Find where the given text appears and provide that cell's center as [x, y] coordinate. 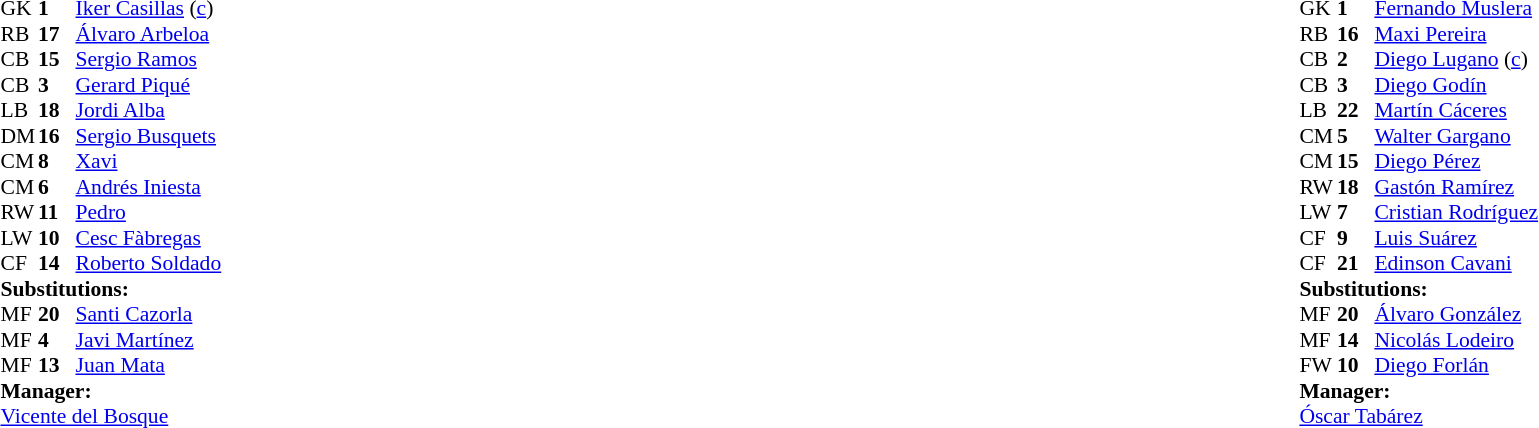
Diego Lugano (c) [1456, 59]
Andrés Iniesta [149, 187]
Edinson Cavani [1456, 263]
Nicolás Lodeiro [1456, 340]
Luis Suárez [1456, 238]
5 [1356, 136]
Álvaro González [1456, 315]
Diego Pérez [1456, 161]
22 [1356, 111]
2 [1356, 59]
Javi Martínez [149, 340]
FW [1318, 365]
13 [57, 365]
9 [1356, 238]
17 [57, 34]
Juan Mata [149, 365]
Diego Forlán [1456, 365]
Álvaro Arbeloa [149, 34]
11 [57, 213]
Santi Cazorla [149, 315]
Xavi [149, 161]
Gerard Piqué [149, 85]
Maxi Pereira [1456, 34]
Gastón Ramírez [1456, 187]
21 [1356, 263]
6 [57, 187]
Jordi Alba [149, 111]
Pedro [149, 213]
4 [57, 340]
Sergio Ramos [149, 59]
Martín Cáceres [1456, 111]
7 [1356, 213]
DM [19, 136]
Sergio Busquets [149, 136]
Roberto Soldado [149, 263]
Cristian Rodríguez [1456, 213]
Cesc Fàbregas [149, 238]
8 [57, 161]
Diego Godín [1456, 85]
Walter Gargano [1456, 136]
